Output the (x, y) coordinate of the center of the cell containing the given text.  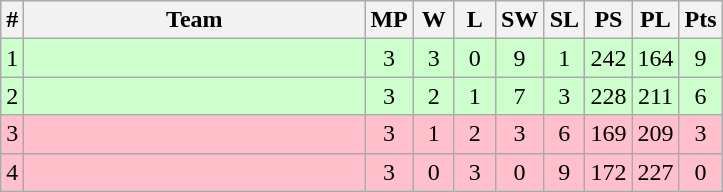
4 (12, 172)
227 (656, 172)
# (12, 20)
172 (608, 172)
Pts (700, 20)
PL (656, 20)
L (474, 20)
209 (656, 134)
242 (608, 58)
228 (608, 96)
MP (389, 20)
7 (519, 96)
211 (656, 96)
W (434, 20)
SW (519, 20)
SL (564, 20)
PS (608, 20)
164 (656, 58)
Team (194, 20)
169 (608, 134)
